Determine the (x, y) coordinate at the center of the cell enclosing the given text.  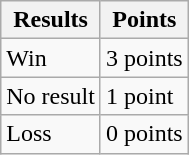
0 points (144, 134)
Loss (51, 134)
No result (51, 96)
Points (144, 20)
3 points (144, 58)
Results (51, 20)
Win (51, 58)
1 point (144, 96)
